Capture the cell that displays the provided text and extract its [X, Y] central coordinate. 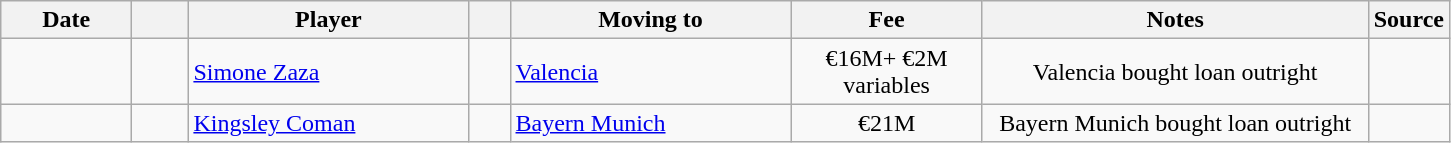
Valencia bought loan outright [1175, 72]
Valencia [650, 72]
Bayern Munich [650, 123]
Bayern Munich bought loan outright [1175, 123]
Player [328, 20]
€16M+ €2M variables [886, 72]
Simone Zaza [328, 72]
Moving to [650, 20]
€21M [886, 123]
Notes [1175, 20]
Source [1408, 20]
Kingsley Coman [328, 123]
Date [66, 20]
Fee [886, 20]
